Determine the [X, Y] coordinate at the center of the cell enclosing the given text.  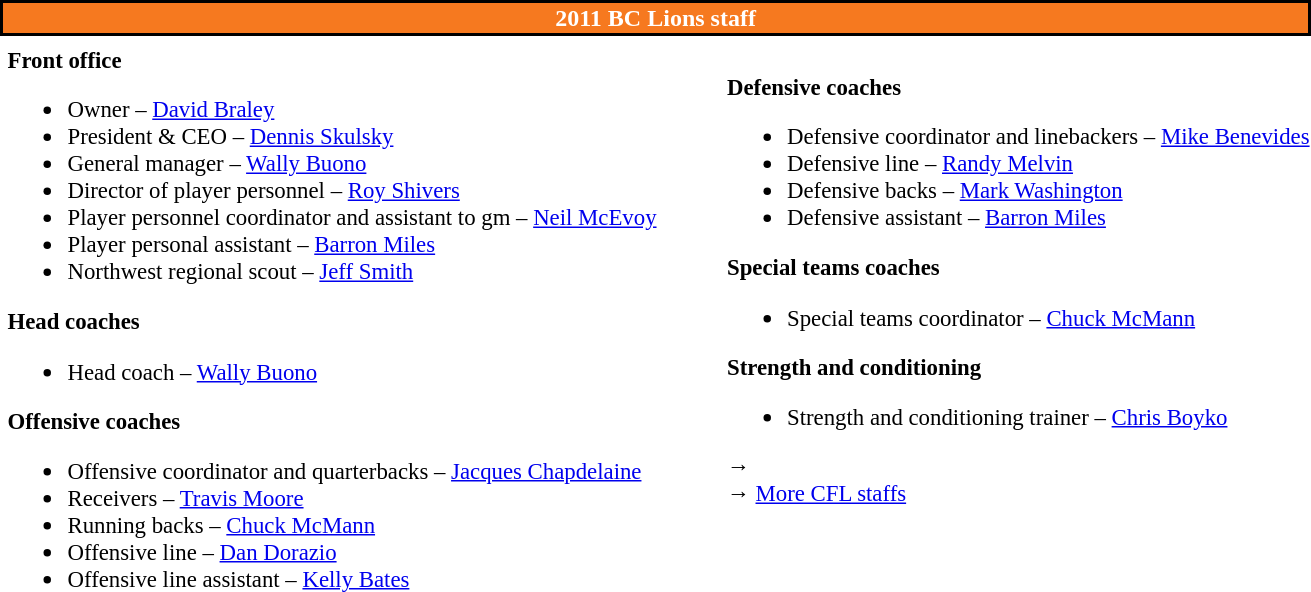
2011 BC Lions staff [656, 18]
